From the cell containing the given text, extract its center point as (x, y) coordinate. 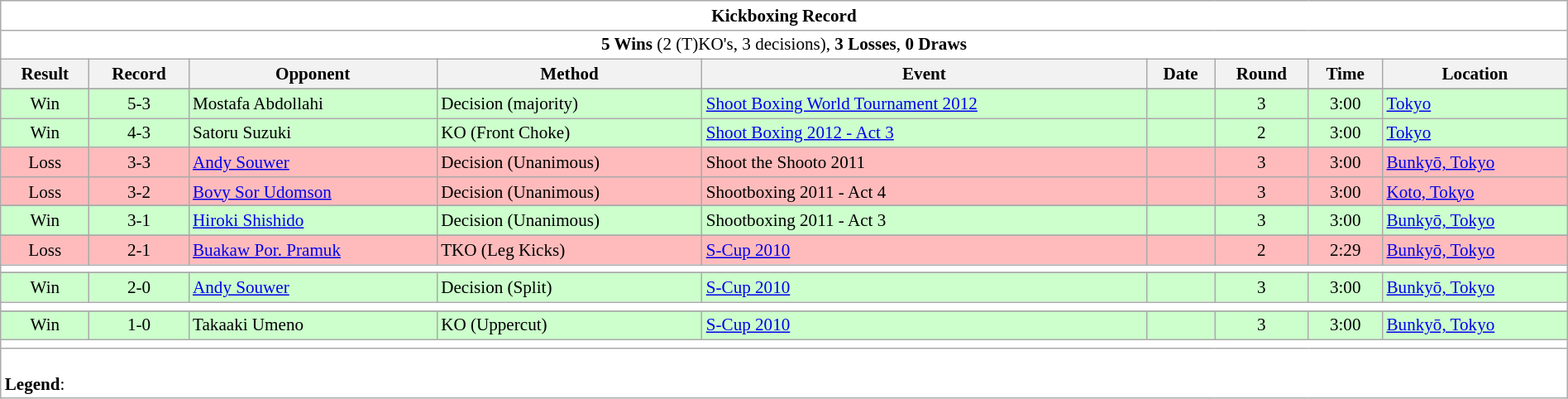
Hiroki Shishido (313, 220)
Date (1181, 75)
Shoot the Shooto 2011 (925, 162)
3-2 (139, 190)
4-3 (139, 132)
2-1 (139, 250)
KO (Front Choke) (569, 132)
Kickboxing Record (784, 15)
Opponent (313, 75)
Method (569, 75)
Round (1262, 75)
Result (45, 75)
Takaaki Umeno (313, 324)
Legend: (784, 373)
TKO (Leg Kicks) (569, 250)
5-3 (139, 103)
Shootboxing 2011 - Act 4 (925, 190)
Shoot Boxing 2012 - Act 3 (925, 132)
Event (925, 75)
3-1 (139, 220)
Decision (Split) (569, 288)
Shoot Boxing World Tournament 2012 (925, 103)
3-3 (139, 162)
Buakaw Por. Pramuk (313, 250)
Time (1346, 75)
KO (Uppercut) (569, 324)
2-0 (139, 288)
Mostafa Abdollahi (313, 103)
Bovy Sor Udomson (313, 190)
Record (139, 75)
Location (1475, 75)
Satoru Suzuki (313, 132)
1-0 (139, 324)
Koto, Tokyo (1475, 190)
Decision (majority) (569, 103)
5 Wins (2 (T)KO's, 3 decisions), 3 Losses, 0 Draws (784, 45)
Shootboxing 2011 - Act 3 (925, 220)
2:29 (1346, 250)
